Determine the [X, Y] coordinate at the center of the cell enclosing the given text.  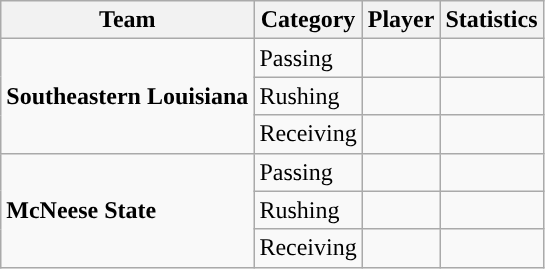
Statistics [492, 20]
McNeese State [128, 210]
Southeastern Louisiana [128, 96]
Category [308, 20]
Player [401, 20]
Team [128, 20]
